Search for the cell housing the specified text and yield its [x, y] center coordinate. 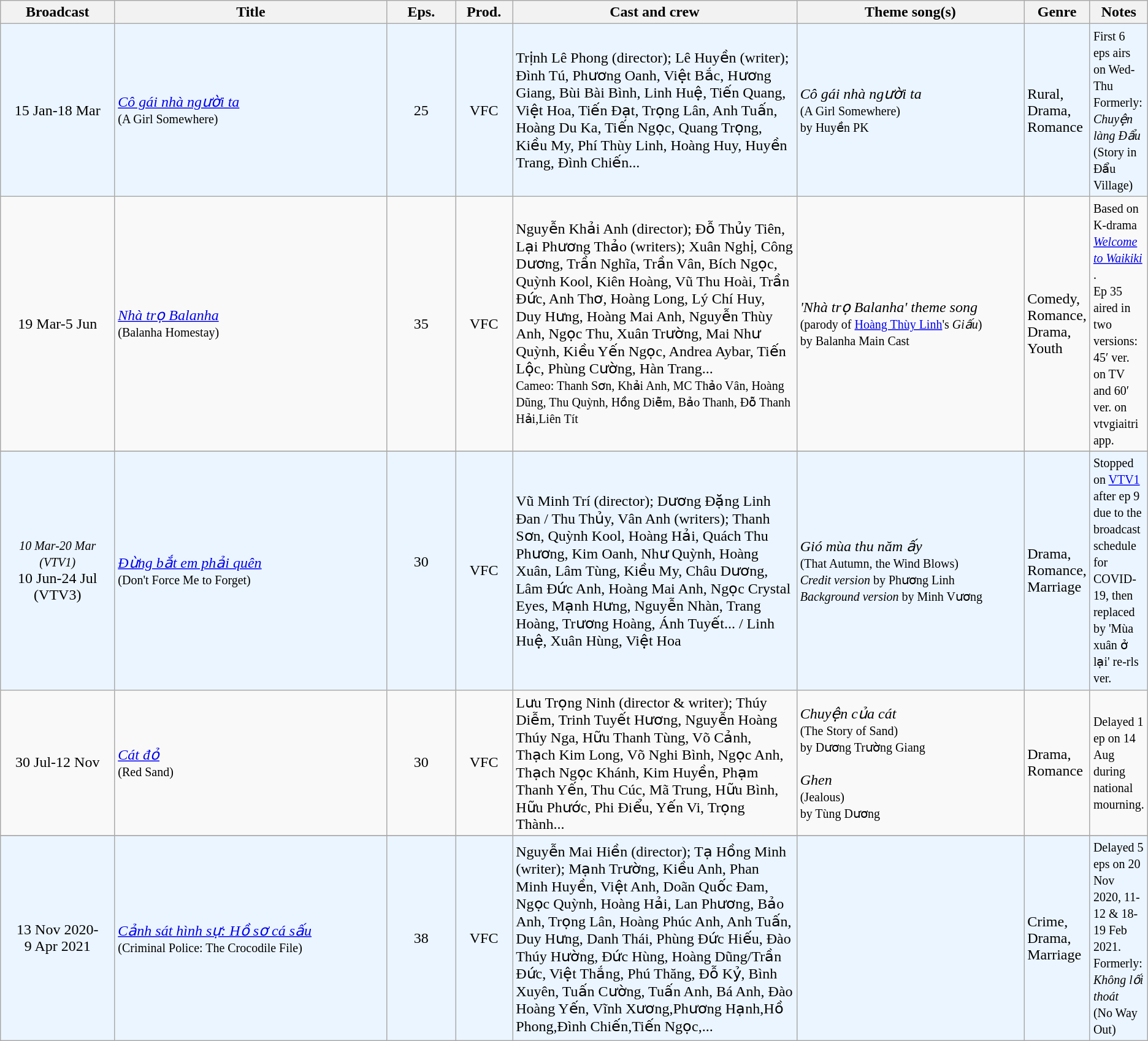
Chuyện của cát (The Story of Sand)by Dương Trường GiangGhen (Jealous)by Tùng Dương [910, 763]
Title [251, 12]
Based on K-drama Welcome to Waikiki .Ep 35 aired in two versions: 45′ ver. on TV and 60′ ver. on vtvgiaitri app. [1119, 324]
Eps. [421, 12]
Genre [1057, 12]
15 Jan-18 Mar [58, 110]
Cảnh sát hình sự: Hồ sơ cá sấu (Criminal Police: The Crocodile File) [251, 938]
Gió mùa thu năm ấy (That Autumn, the Wind Blows)Credit version by Phương LinhBackground version by Minh Vương [910, 570]
Comedy, Romance, Drama, Youth [1057, 324]
Delayed 5 eps on 20 Nov 2020, 11-12 & 18-19 Feb 2021.Formerly: Không lối thoát(No Way Out) [1119, 938]
13 Nov 2020-9 Apr 2021 [58, 938]
Rural, Drama, Romance [1057, 110]
Crime, Drama, Marriage [1057, 938]
Theme song(s) [910, 12]
25 [421, 110]
Nhà trọ Balanha (Balanha Homestay) [251, 324]
Prod. [483, 12]
Đừng bắt em phải quên (Don't Force Me to Forget) [251, 570]
Cô gái nhà người ta (A Girl Somewhere)by Huyền PK [910, 110]
'Nhà trọ Balanha' theme song(parody of Hoàng Thùy Linh's Giấu)by Balanha Main Cast [910, 324]
30 Jul-12 Nov [58, 763]
38 [421, 938]
Cát đỏ (Red Sand) [251, 763]
First 6 eps airs on Wed-ThuFormerly: Chuyện làng Đẩu(Story in Đẩu Village) [1119, 110]
19 Mar-5 Jun [58, 324]
Cô gái nhà người ta (A Girl Somewhere) [251, 110]
10 Mar-20 Mar(VTV1)10 Jun-24 Jul(VTV3) [58, 570]
Drama, Romance, Marriage [1057, 570]
Delayed 1 ep on 14 Aug during national mourning. [1119, 763]
Stopped on VTV1 after ep 9 due to the broadcast schedule for COVID-19, then replaced by 'Mùa xuân ở lại' re-rls ver. [1119, 570]
Cast and crew [655, 12]
Notes [1119, 12]
35 [421, 324]
Broadcast [58, 12]
Drama, Romance [1057, 763]
